From the cell containing the given text, extract its center point as [x, y] coordinate. 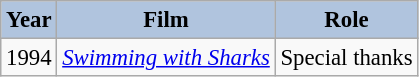
Year [29, 20]
Film [166, 20]
Special thanks [346, 58]
Role [346, 20]
Swimming with Sharks [166, 58]
1994 [29, 58]
